Detect which cell encompasses the target text, then output its [X, Y] center coordinate. 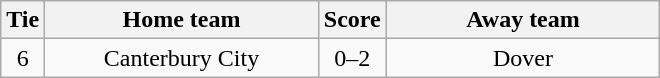
0–2 [352, 58]
Home team [182, 20]
Canterbury City [182, 58]
Tie [23, 20]
Away team [523, 20]
Dover [523, 58]
6 [23, 58]
Score [352, 20]
